Locate the cell with the specified text and output its (X, Y) center coordinate. 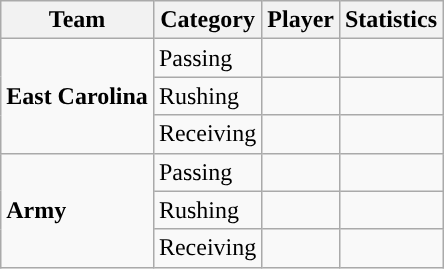
East Carolina (78, 96)
Category (207, 20)
Team (78, 20)
Statistics (390, 20)
Player (301, 20)
Army (78, 210)
